Capture the cell that displays the provided text and extract its [x, y] central coordinate. 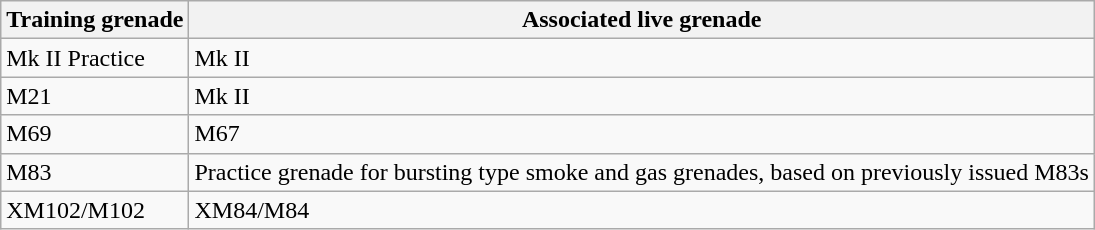
Associated live grenade [642, 20]
M83 [95, 172]
Training grenade [95, 20]
XM84/M84 [642, 210]
Practice grenade for bursting type smoke and gas grenades, based on previously issued M83s [642, 172]
M69 [95, 134]
Mk II Practice [95, 58]
M67 [642, 134]
M21 [95, 96]
XM102/M102 [95, 210]
